Provide the [X, Y] coordinate of the cell's center where the given text is located.  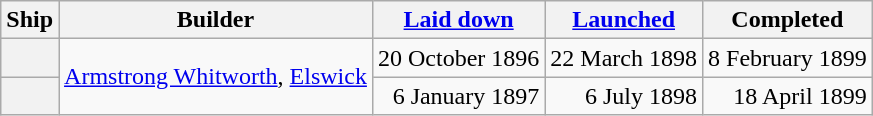
Ship [30, 20]
22 March 1898 [624, 58]
Builder [216, 20]
Completed [788, 20]
18 April 1899 [788, 96]
Launched [624, 20]
20 October 1896 [458, 58]
Armstrong Whitworth, Elswick [216, 77]
6 July 1898 [624, 96]
6 January 1897 [458, 96]
8 February 1899 [788, 58]
Laid down [458, 20]
